Output the (X, Y) coordinate of the center of the cell containing the given text.  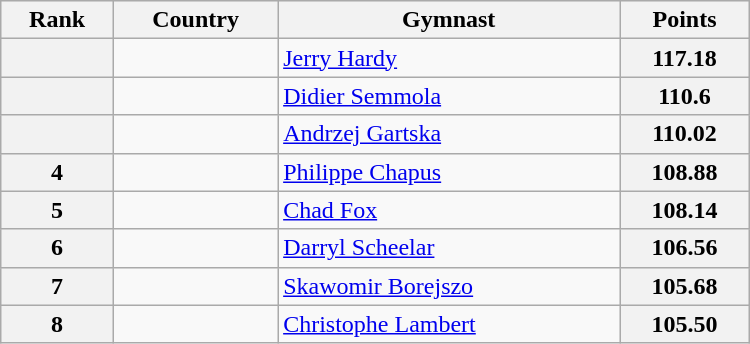
6 (58, 248)
108.88 (684, 172)
Jerry Hardy (449, 58)
Didier Semmola (449, 96)
108.14 (684, 210)
Gymnast (449, 20)
5 (58, 210)
Philippe Chapus (449, 172)
7 (58, 286)
8 (58, 324)
Andrzej Gartska (449, 134)
Points (684, 20)
Christophe Lambert (449, 324)
110.02 (684, 134)
105.50 (684, 324)
4 (58, 172)
117.18 (684, 58)
Darryl Scheelar (449, 248)
Chad Fox (449, 210)
106.56 (684, 248)
110.6 (684, 96)
Rank (58, 20)
Skawomir Borejszo (449, 286)
105.68 (684, 286)
Country (195, 20)
